Return the [x, y] coordinate for the center point of the cell that contains the specified text.  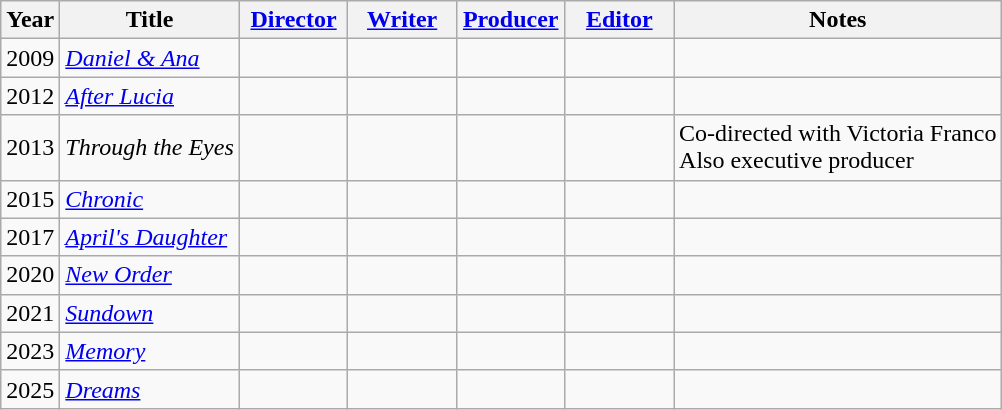
Title [150, 20]
Director [294, 20]
Notes [838, 20]
Writer [402, 20]
Dreams [150, 389]
Producer [510, 20]
Memory [150, 351]
2015 [30, 199]
Co-directed with Victoria FrancoAlso executive producer [838, 148]
2023 [30, 351]
April's Daughter [150, 237]
Daniel & Ana [150, 58]
After Lucia [150, 96]
New Order [150, 275]
2020 [30, 275]
2021 [30, 313]
Through the Eyes [150, 148]
2012 [30, 96]
Sundown [150, 313]
2013 [30, 148]
2025 [30, 389]
2009 [30, 58]
Chronic [150, 199]
Editor [620, 20]
2017 [30, 237]
Year [30, 20]
